Scan for the cell matching the given text and deliver its [x, y] coordinate at center. 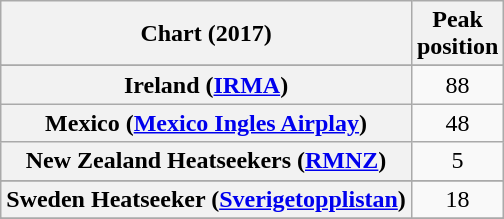
88 [457, 85]
Sweden Heatseeker (Sverigetopplistan) [206, 199]
Mexico (Mexico Ingles Airplay) [206, 123]
Peakposition [457, 34]
Ireland (IRMA) [206, 85]
New Zealand Heatseekers (RMNZ) [206, 161]
5 [457, 161]
48 [457, 123]
Chart (2017) [206, 34]
18 [457, 199]
